Pinpoint the cell where the given text exists, returning its (x, y) midpoint coordinate. 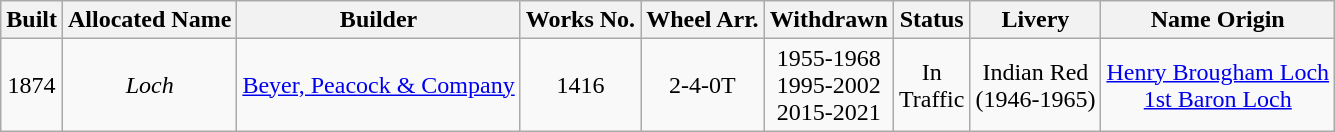
1955-19681995-20022015-2021 (828, 85)
Status (931, 20)
1416 (580, 85)
Loch (150, 85)
Works No. (580, 20)
Allocated Name (150, 20)
1874 (32, 85)
InTraffic (931, 85)
Livery (1036, 20)
Built (32, 20)
Builder (378, 20)
Withdrawn (828, 20)
Beyer, Peacock & Company (378, 85)
2-4-0T (702, 85)
Henry Brougham Loch1st Baron Loch (1218, 85)
Indian Red(1946-1965) (1036, 85)
Wheel Arr. (702, 20)
Name Origin (1218, 20)
